Pinpoint the cell where the given text exists, returning its [x, y] midpoint coordinate. 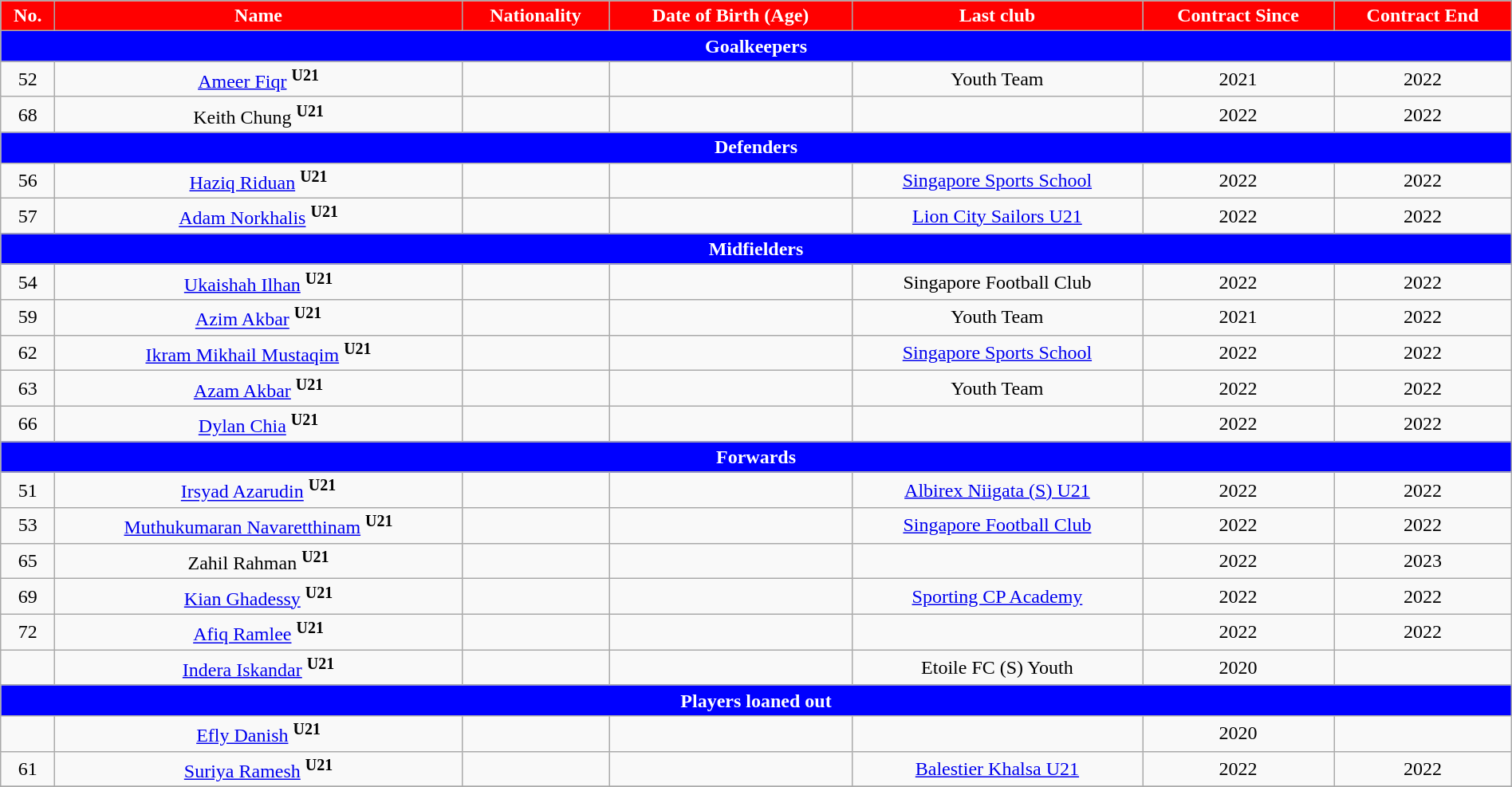
No. [28, 16]
Last club [997, 16]
Nationality [535, 16]
Suriya Ramesh U21 [258, 769]
69 [28, 596]
Kian Ghadessy U21 [258, 596]
Haziq Riduan U21 [258, 180]
Defenders [756, 148]
Afiq Ramlee U21 [258, 632]
57 [28, 217]
Balestier Khalsa U21 [997, 769]
Efly Danish U21 [258, 734]
Adam Norkhalis U21 [258, 217]
Ukaishah Ilhan U21 [258, 282]
Lion City Sailors U21 [997, 217]
Albirex Niigata (S) U21 [997, 490]
Forwards [756, 457]
56 [28, 180]
Date of Birth (Age) [730, 16]
53 [28, 526]
66 [28, 424]
2023 [1423, 561]
Contract End [1423, 16]
54 [28, 282]
Zahil Rahman U21 [258, 561]
Etoile FC (S) Youth [997, 668]
Azim Akbar U21 [258, 317]
68 [28, 115]
Ameer Fiqr U21 [258, 80]
Players loaned out [756, 700]
Sporting CP Academy [997, 596]
62 [28, 352]
Indera Iskandar U21 [258, 668]
Azam Akbar U21 [258, 389]
52 [28, 80]
Muthukumaran Navaretthinam U21 [258, 526]
63 [28, 389]
Name [258, 16]
Goalkeepers [756, 46]
65 [28, 561]
Ikram Mikhail Mustaqim U21 [258, 352]
51 [28, 490]
Contract Since [1238, 16]
Irsyad Azarudin U21 [258, 490]
Midfielders [756, 249]
Keith Chung U21 [258, 115]
61 [28, 769]
72 [28, 632]
59 [28, 317]
Dylan Chia U21 [258, 424]
